Determine the (X, Y) coordinate at the center of the cell enclosing the given text.  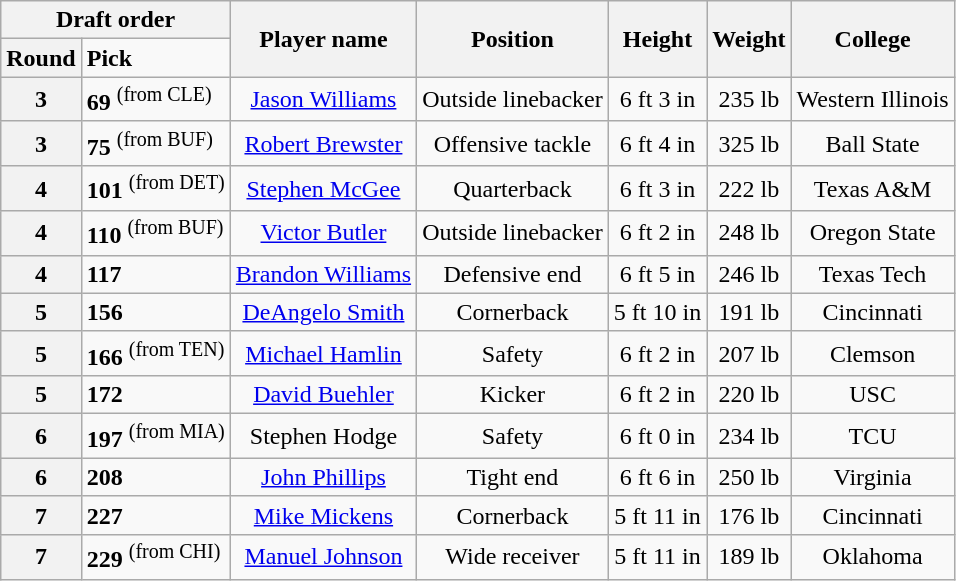
Weight (749, 39)
207 lb (749, 354)
Height (657, 39)
Robert Brewster (323, 144)
227 (156, 515)
Jason Williams (323, 100)
6 ft 4 in (657, 144)
Position (513, 39)
234 lb (749, 436)
6 ft 6 in (657, 477)
Brandon Williams (323, 274)
222 lb (749, 188)
172 (156, 395)
Texas A&M (872, 188)
191 lb (749, 312)
Western Illinois (872, 100)
Mike Mickens (323, 515)
220 lb (749, 395)
197 (from MIA) (156, 436)
325 lb (749, 144)
David Buehler (323, 395)
Tight end (513, 477)
Quarterback (513, 188)
John Phillips (323, 477)
75 (from BUF) (156, 144)
229 (from CHI) (156, 558)
69 (from CLE) (156, 100)
117 (156, 274)
Victor Butler (323, 234)
176 lb (749, 515)
Stephen Hodge (323, 436)
Stephen McGee (323, 188)
101 (from DET) (156, 188)
Wide receiver (513, 558)
Oregon State (872, 234)
USC (872, 395)
Pick (156, 58)
166 (from TEN) (156, 354)
250 lb (749, 477)
Clemson (872, 354)
DeAngelo Smith (323, 312)
Draft order (116, 20)
College (872, 39)
248 lb (749, 234)
156 (156, 312)
110 (from BUF) (156, 234)
Ball State (872, 144)
208 (156, 477)
Virginia (872, 477)
5 ft 10 in (657, 312)
Kicker (513, 395)
TCU (872, 436)
6 ft 5 in (657, 274)
Player name (323, 39)
Offensive tackle (513, 144)
235 lb (749, 100)
Oklahoma (872, 558)
6 ft 0 in (657, 436)
Defensive end (513, 274)
Texas Tech (872, 274)
Manuel Johnson (323, 558)
Michael Hamlin (323, 354)
Round (41, 58)
189 lb (749, 558)
246 lb (749, 274)
